Extract the [X, Y] coordinate from the center of the cell holding the provided text.  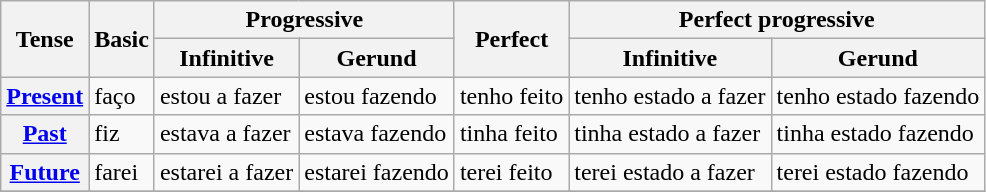
tinha estado a fazer [670, 134]
Perfect [511, 39]
tinha estado fazendo [878, 134]
estarei fazendo [377, 172]
tenho estado a fazer [670, 96]
estou a fazer [226, 96]
Basic [122, 39]
Perfect progressive [777, 20]
Future [45, 172]
faço [122, 96]
fiz [122, 134]
tinha feito [511, 134]
tenho estado fazendo [878, 96]
terei estado fazendo [878, 172]
estou fazendo [377, 96]
terei feito [511, 172]
estava fazendo [377, 134]
estava a fazer [226, 134]
estarei a fazer [226, 172]
Past [45, 134]
Tense [45, 39]
farei [122, 172]
Present [45, 96]
Progressive [304, 20]
tenho feito [511, 96]
terei estado a fazer [670, 172]
